For the text-containing cell, return its midpoint in (x, y) coordinate format. 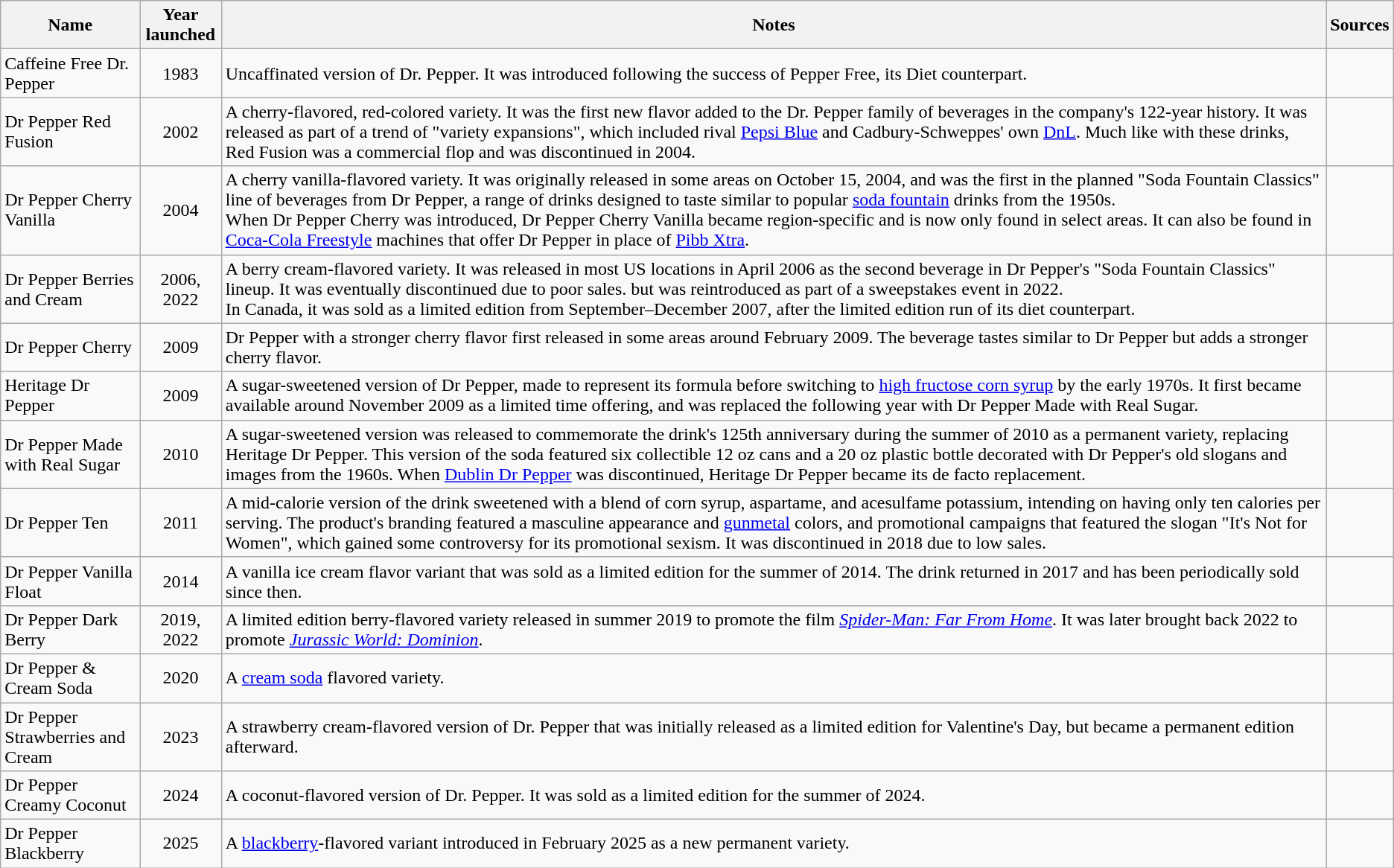
Dr Pepper Ten (70, 523)
Dr Pepper Creamy Coconut (70, 795)
2002 (180, 132)
2023 (180, 737)
Heritage Dr Pepper (70, 396)
Dr Pepper Red Fusion (70, 132)
Name (70, 25)
2025 (180, 844)
Dr Pepper Blackberry (70, 844)
Uncaffinated version of Dr. Pepper. It was introduced following the success of Pepper Free, its Diet counterpart. (773, 73)
Dr Pepper Made with Real Sugar (70, 454)
2024 (180, 795)
Sources (1360, 25)
Caffeine Free Dr. Pepper (70, 73)
Notes (773, 25)
2020 (180, 677)
Dr Pepper Cherry (70, 347)
Dr Pepper & Cream Soda (70, 677)
2010 (180, 454)
A blackberry-flavored variant introduced in February 2025 as a new permanent variety. (773, 844)
Yearlaunched (180, 25)
2006, 2022 (180, 289)
Dr Pepper Cherry Vanilla (70, 210)
A cream soda flavored variety. (773, 677)
2014 (180, 581)
Dr Pepper Vanilla Float (70, 581)
2004 (180, 210)
Dr Pepper Dark Berry (70, 630)
2011 (180, 523)
A coconut-flavored version of Dr. Pepper. It was sold as a limited edition for the summer of 2024. (773, 795)
Dr Pepper Berries and Cream (70, 289)
Dr Pepper Strawberries and Cream (70, 737)
2019, 2022 (180, 630)
1983 (180, 73)
